Return the (X, Y) coordinate for the center point of the cell that contains the specified text.  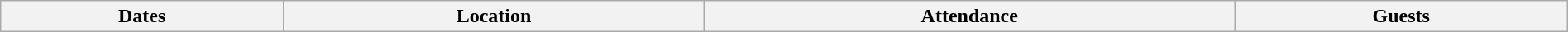
Attendance (969, 16)
Guests (1401, 16)
Location (495, 16)
Dates (142, 16)
